Return [X, Y] of the center of cell containing provided text 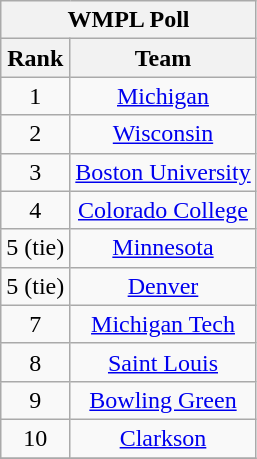
Colorado College [163, 210]
10 [36, 438]
Wisconsin [163, 134]
9 [36, 400]
Denver [163, 286]
8 [36, 362]
2 [36, 134]
WMPL Poll [128, 20]
Saint Louis [163, 362]
Bowling Green [163, 400]
Team [163, 58]
Michigan Tech [163, 324]
3 [36, 172]
Boston University [163, 172]
4 [36, 210]
Minnesota [163, 248]
1 [36, 96]
Rank [36, 58]
Michigan [163, 96]
7 [36, 324]
Clarkson [163, 438]
